Determine the (x, y) coordinate at the center of the cell enclosing the given text.  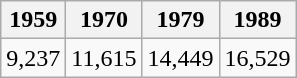
1970 (104, 20)
11,615 (104, 58)
1979 (180, 20)
16,529 (258, 58)
14,449 (180, 58)
1959 (34, 20)
9,237 (34, 58)
1989 (258, 20)
